Output the [X, Y] coordinate of the center of the cell containing the given text.  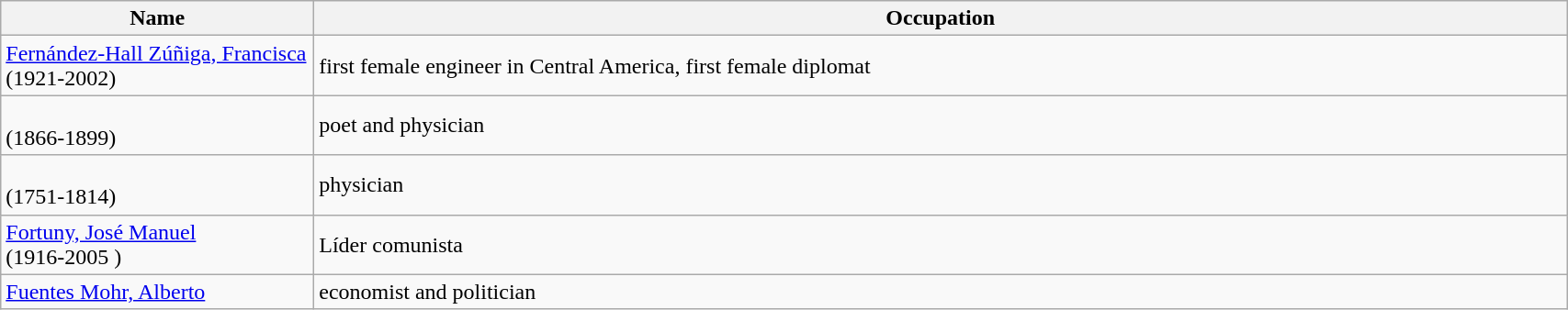
Líder comunista [941, 244]
Fuentes Mohr, Alberto [158, 292]
Occupation [941, 18]
first female engineer in Central America, first female diplomat [941, 66]
Name [158, 18]
economist and politician [941, 292]
(1751-1814) [158, 185]
poet and physician [941, 125]
physician [941, 185]
Fortuny, José Manuel(1916-2005 ) [158, 244]
(1866-1899) [158, 125]
Fernández-Hall Zúñiga, Francisca (1921-2002) [158, 66]
